For the text-containing cell, return its midpoint in (x, y) coordinate format. 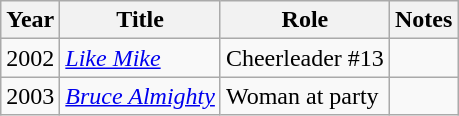
Bruce Almighty (140, 96)
2003 (30, 96)
Woman at party (304, 96)
Title (140, 20)
2002 (30, 58)
Role (304, 20)
Like Mike (140, 58)
Notes (423, 20)
Cheerleader #13 (304, 58)
Year (30, 20)
